Locate the cell with the specified text and output its [X, Y] center coordinate. 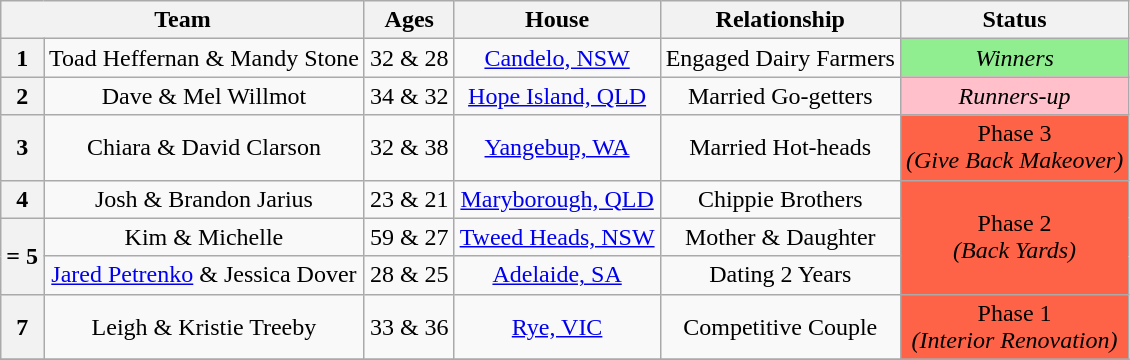
Adelaide, SA [557, 275]
Dave & Mel Willmot [204, 96]
Yangebup, WA [557, 148]
Jared Petrenko & Jessica Dover [204, 275]
Hope Island, QLD [557, 96]
32 & 28 [409, 58]
Maryborough, QLD [557, 199]
2 [22, 96]
Mother & Daughter [780, 237]
Rye, VIC [557, 326]
34 & 32 [409, 96]
Ages [409, 20]
Dating 2 Years [780, 275]
Team [183, 20]
32 & 38 [409, 148]
1 [22, 58]
3 [22, 148]
Married Hot-heads [780, 148]
Phase 3(Give Back Makeover) [1014, 148]
= 5 [22, 256]
Status [1014, 20]
Married Go-getters [780, 96]
23 & 21 [409, 199]
Winners [1014, 58]
Leigh & Kristie Treeby [204, 326]
59 & 27 [409, 237]
Toad Heffernan & Mandy Stone [204, 58]
House [557, 20]
Tweed Heads, NSW [557, 237]
Kim & Michelle [204, 237]
4 [22, 199]
7 [22, 326]
28 & 25 [409, 275]
Engaged Dairy Farmers [780, 58]
Phase 2(Back Yards) [1014, 237]
Chiara & David Clarson [204, 148]
Competitive Couple [780, 326]
Josh & Brandon Jarius [204, 199]
33 & 36 [409, 326]
Chippie Brothers [780, 199]
Candelo, NSW [557, 58]
Runners-up [1014, 96]
Relationship [780, 20]
Phase 1(Interior Renovation) [1014, 326]
